For the text-containing cell, return its midpoint in [X, Y] coordinate format. 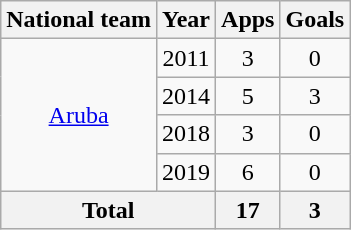
National team [79, 20]
Year [186, 20]
Apps [248, 20]
2018 [186, 134]
Aruba [79, 115]
6 [248, 172]
17 [248, 210]
2019 [186, 172]
2014 [186, 96]
2011 [186, 58]
Total [108, 210]
Goals [315, 20]
5 [248, 96]
